For the text-containing cell, return its midpoint in (X, Y) coordinate format. 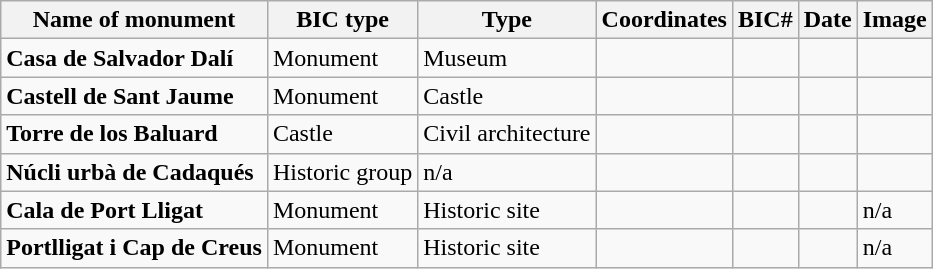
Type (507, 20)
Castell de Sant Jaume (134, 96)
Cala de Port Lligat (134, 210)
Historic group (342, 172)
Name of monument (134, 20)
BIC type (342, 20)
Portlligat i Cap de Creus (134, 248)
BIC# (765, 20)
Date (828, 20)
Civil architecture (507, 134)
Núcli urbà de Cadaqués (134, 172)
Casa de Salvador Dalí (134, 58)
Image (894, 20)
Museum (507, 58)
Torre de los Baluard (134, 134)
Coordinates (664, 20)
